For the text-containing cell, return its midpoint in (X, Y) coordinate format. 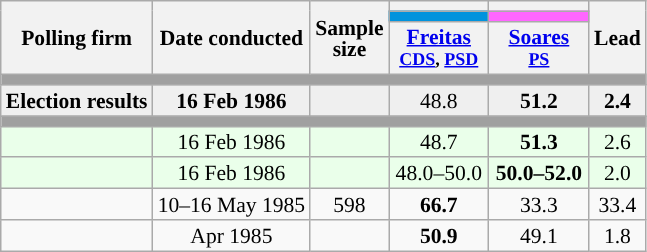
50.0–52.0 (539, 174)
Samplesize (349, 38)
598 (349, 204)
Election results (77, 100)
Polling firm (77, 38)
51.3 (539, 142)
10–16 May 1985 (232, 204)
Date conducted (232, 38)
48.7 (439, 142)
Lead (618, 38)
49.1 (539, 236)
SoaresPS (539, 48)
48.8 (439, 100)
Apr 1985 (232, 236)
2.0 (618, 174)
50.9 (439, 236)
33.3 (539, 204)
48.0–50.0 (439, 174)
33.4 (618, 204)
FreitasCDS, PSD (439, 48)
66.7 (439, 204)
2.6 (618, 142)
1.8 (618, 236)
51.2 (539, 100)
2.4 (618, 100)
